Return (X, Y) of the center of cell containing provided text 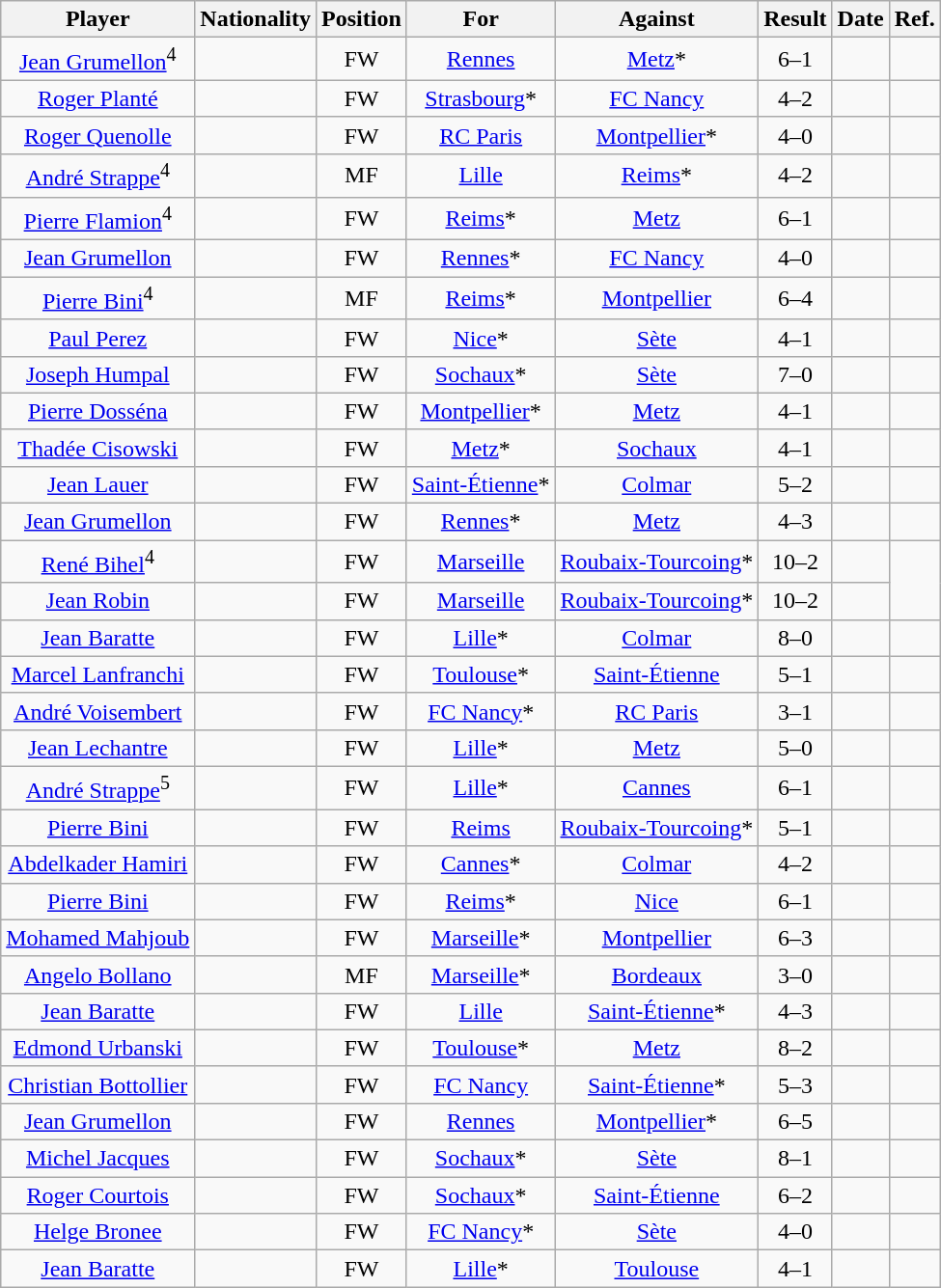
Paul Perez (98, 338)
Michel Jacques (98, 1159)
Position (362, 19)
Player (98, 19)
8–2 (795, 1048)
Mohamed Mahjoub (98, 938)
Jean Grumellon4 (98, 60)
Ref. (915, 19)
Jean Robin (98, 601)
Sochaux (656, 448)
André Voisembert (98, 711)
André Strappe5 (98, 787)
Strasbourg* (481, 98)
Abdelkader Hamiri (98, 864)
Toulouse (656, 1269)
Thadée Cisowski (98, 448)
Cannes (656, 787)
5–0 (795, 748)
Jean Lechantre (98, 748)
6–2 (795, 1195)
Jean Lauer (98, 484)
6–5 (795, 1122)
Cannes* (481, 864)
André Strappe4 (98, 176)
Pierre Bini4 (98, 299)
5–3 (795, 1084)
Pierre Dosséna (98, 411)
Bordeaux (656, 974)
Joseph Humpal (98, 374)
3–1 (795, 711)
Christian Bottollier (98, 1084)
6–3 (795, 938)
Nice* (481, 338)
For (481, 19)
Helge Bronee (98, 1232)
3–0 (795, 974)
Angelo Bollano (98, 974)
Against (656, 19)
Edmond Urbanski (98, 1048)
Pierre Flamion4 (98, 218)
Reims (481, 828)
6–4 (795, 299)
Roger Planté (98, 98)
Date (861, 19)
Nice (656, 901)
René Bihel4 (98, 562)
7–0 (795, 374)
8–0 (795, 638)
5–2 (795, 484)
Nationality (256, 19)
Roger Quenolle (98, 135)
Marcel Lanfranchi (98, 674)
8–1 (795, 1159)
Result (795, 19)
Roger Courtois (98, 1195)
